Search for the cell housing the specified text and yield its [x, y] center coordinate. 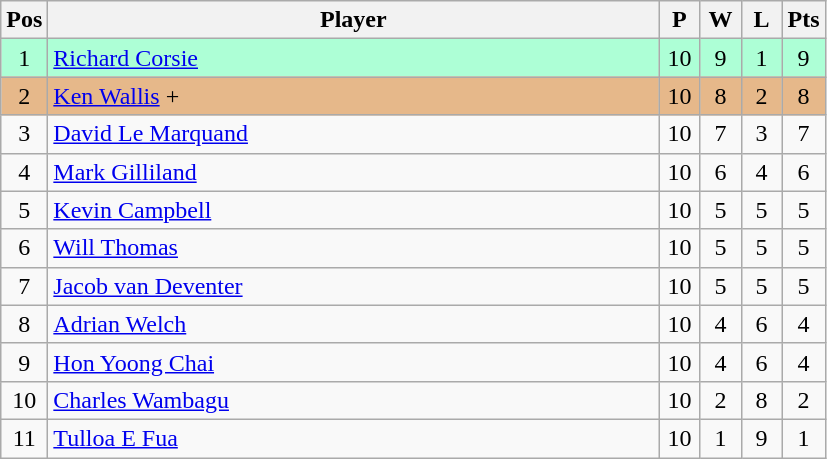
Kevin Campbell [354, 210]
Ken Wallis + [354, 96]
Pts [804, 20]
P [680, 20]
Tulloa E Fua [354, 438]
Richard Corsie [354, 58]
L [762, 20]
Jacob van Deventer [354, 286]
Adrian Welch [354, 324]
Hon Yoong Chai [354, 362]
Pos [24, 20]
Player [354, 20]
David Le Marquand [354, 134]
W [720, 20]
Mark Gilliland [354, 172]
Will Thomas [354, 248]
11 [24, 438]
Charles Wambagu [354, 400]
